Output the [X, Y] coordinate of the center of the cell containing the given text.  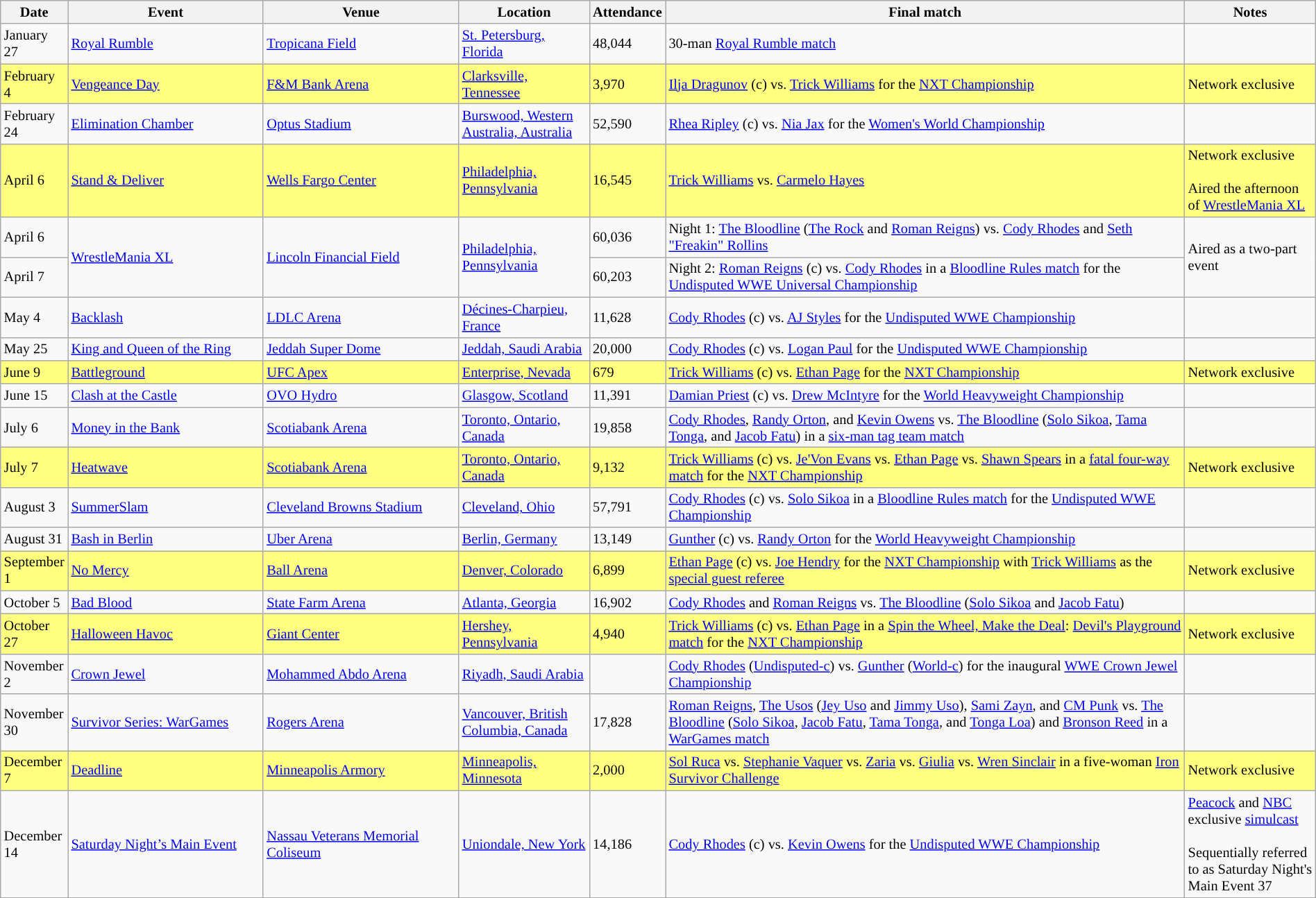
Clash at the Castle [166, 396]
Glasgow, Scotland [524, 396]
14,186 [627, 844]
Nassau Veterans Memorial Coliseum [361, 844]
January 27 [35, 44]
Cleveland, Ohio [524, 507]
LDLC Arena [361, 317]
Ethan Page (c) vs. Joe Hendry for the NXT Championship with Trick Williams as the special guest referee [925, 570]
Minneapolis Armory [361, 770]
June 15 [35, 396]
Riyadh, Saudi Arabia [524, 674]
Money in the Bank [166, 427]
Rogers Arena [361, 722]
Stand & Deliver [166, 180]
F&M Bank Arena [361, 84]
Halloween Havoc [166, 634]
Jeddah Super Dome [361, 349]
9,132 [627, 467]
19,858 [627, 427]
Cody Rhodes (c) vs. Solo Sikoa in a Bloodline Rules match for the Undisputed WWE Championship [925, 507]
October 5 [35, 602]
52,590 [627, 124]
Final match [925, 12]
Bad Blood [166, 602]
48,044 [627, 44]
Lincoln Financial Field [361, 257]
Optus Stadium [361, 124]
Vancouver, British Columbia, Canada [524, 722]
August 3 [35, 507]
Cleveland Browns Stadium [361, 507]
Night 1: The Bloodline (The Rock and Roman Reigns) vs. Cody Rhodes and Seth "Freakin" Rollins [925, 237]
State Farm Arena [361, 602]
Cody Rhodes (c) vs. Logan Paul for the Undisputed WWE Championship [925, 349]
Royal Rumble [166, 44]
2,000 [627, 770]
60,036 [627, 237]
679 [627, 372]
17,828 [627, 722]
December 14 [35, 844]
Elimination Chamber [166, 124]
Wells Fargo Center [361, 180]
Uber Arena [361, 539]
Cody Rhodes (c) vs. Kevin Owens for the Undisputed WWE Championship [925, 844]
Sol Ruca vs. Stephanie Vaquer vs. Zaria vs. Giulia vs. Wren Sinclair in a five-woman Iron Survivor Challenge [925, 770]
June 9 [35, 372]
July 7 [35, 467]
Giant Center [361, 634]
Cody Rhodes, Randy Orton, and Kevin Owens vs. The Bloodline (Solo Sikoa, Tama Tonga, and Jacob Fatu) in a six-man tag team match [925, 427]
Ilja Dragunov (c) vs. Trick Williams for the NXT Championship [925, 84]
Trick Williams (c) vs. Ethan Page in a Spin the Wheel, Make the Deal: Devil's Playground match for the NXT Championship [925, 634]
Bash in Berlin [166, 539]
Clarksville, Tennessee [524, 84]
Aired as a two-part event [1251, 257]
Attendance [627, 12]
Burswood, Western Australia, Australia [524, 124]
May 4 [35, 317]
November 2 [35, 674]
4,940 [627, 634]
July 6 [35, 427]
Rhea Ripley (c) vs. Nia Jax for the Women's World Championship [925, 124]
30-man Royal Rumble match [925, 44]
April 7 [35, 277]
Minneapolis, Minnesota [524, 770]
Crown Jewel [166, 674]
Peacock and NBC exclusive simulcastSequentially referred to as Saturday Night's Main Event 37 [1251, 844]
November 30 [35, 722]
Cody Rhodes and Roman Reigns vs. The Bloodline (Solo Sikoa and Jacob Fatu) [925, 602]
Date [35, 12]
11,628 [627, 317]
Trick Williams vs. Carmelo Hayes [925, 180]
60,203 [627, 277]
Damian Priest (c) vs. Drew McIntyre for the World Heavyweight Championship [925, 396]
December 7 [35, 770]
September 1 [35, 570]
OVO Hydro [361, 396]
Denver, Colorado [524, 570]
13,149 [627, 539]
3,970 [627, 84]
Night 2: Roman Reigns (c) vs. Cody Rhodes in a Bloodline Rules match for the Undisputed WWE Universal Championship [925, 277]
Vengeance Day [166, 84]
Deadline [166, 770]
Cody Rhodes (c) vs. AJ Styles for the Undisputed WWE Championship [925, 317]
Notes [1251, 12]
Uniondale, New York [524, 844]
Trick Williams (c) vs. Ethan Page for the NXT Championship [925, 372]
Location [524, 12]
Venue [361, 12]
Hershey, Pennsylvania [524, 634]
Backlash [166, 317]
Cody Rhodes (Undisputed-c) vs. Gunther (World-c) for the inaugural WWE Crown Jewel Championship [925, 674]
UFC Apex [361, 372]
20,000 [627, 349]
Décines-Charpieu, France [524, 317]
Heatwave [166, 467]
Trick Williams (c) vs. Je'Von Evans vs. Ethan Page vs. Shawn Spears in a fatal four-way match for the NXT Championship [925, 467]
Enterprise, Nevada [524, 372]
Survivor Series: WarGames [166, 722]
October 27 [35, 634]
Jeddah, Saudi Arabia [524, 349]
St. Petersburg, Florida [524, 44]
May 25 [35, 349]
No Mercy [166, 570]
57,791 [627, 507]
16,902 [627, 602]
Tropicana Field [361, 44]
16,545 [627, 180]
Berlin, Germany [524, 539]
WrestleMania XL [166, 257]
Mohammed Abdo Arena [361, 674]
SummerSlam [166, 507]
August 31 [35, 539]
Event [166, 12]
6,899 [627, 570]
Network exclusiveAired the afternoon of WrestleMania XL [1251, 180]
King and Queen of the Ring [166, 349]
Saturday Night’s Main Event [166, 844]
Atlanta, Georgia [524, 602]
Battleground [166, 372]
Gunther (c) vs. Randy Orton for the World Heavyweight Championship [925, 539]
February 4 [35, 84]
Ball Arena [361, 570]
11,391 [627, 396]
February 24 [35, 124]
